From the cell containing the given text, extract its center point as [x, y] coordinate. 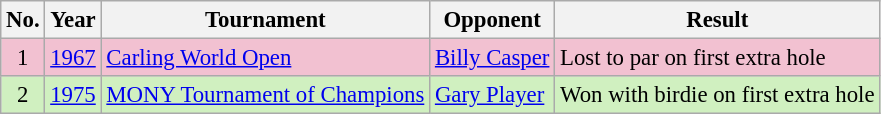
Year [73, 20]
Result [718, 20]
Billy Casper [492, 58]
Gary Player [492, 95]
Carling World Open [266, 58]
Opponent [492, 20]
1 [23, 58]
No. [23, 20]
Won with birdie on first extra hole [718, 95]
1967 [73, 58]
2 [23, 95]
MONY Tournament of Champions [266, 95]
Tournament [266, 20]
1975 [73, 95]
Lost to par on first extra hole [718, 58]
